Provide the (X, Y) coordinate of the cell's center where the given text is located.  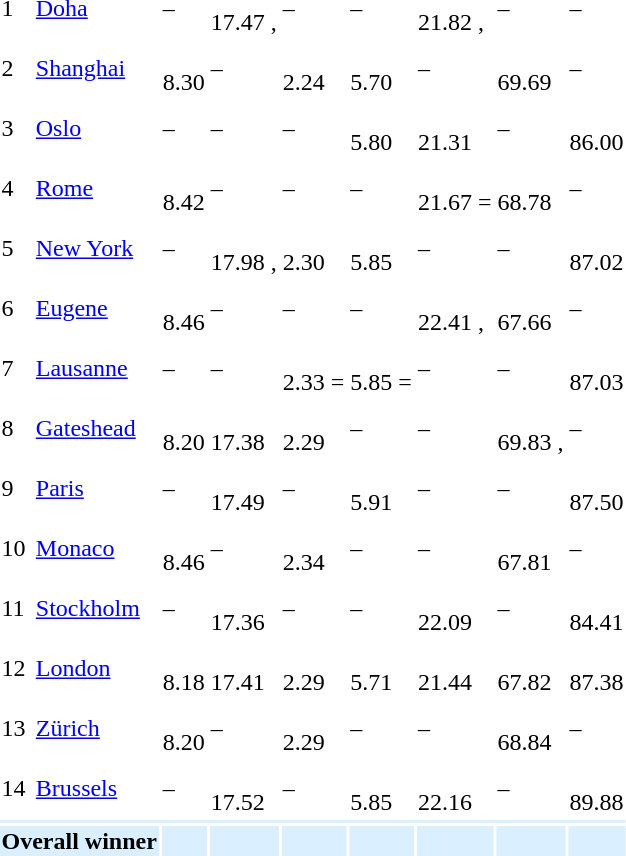
9 (16, 488)
21.44 (454, 668)
22.09 (454, 608)
8.18 (184, 668)
4 (16, 188)
17.49 (244, 488)
3 (16, 128)
2.34 (314, 548)
17.41 (244, 668)
Eugene (96, 308)
17.52 (244, 788)
5.70 (382, 68)
87.50 (596, 488)
2.30 (314, 248)
69.69 (530, 68)
Gateshead (96, 428)
14 (16, 788)
Lausanne (96, 368)
13 (16, 728)
London (96, 668)
Overall winner (79, 841)
Oslo (96, 128)
Shanghai (96, 68)
Stockholm (96, 608)
17.98 , (244, 248)
68.78 (530, 188)
2.24 (314, 68)
84.41 (596, 608)
2 (16, 68)
89.88 (596, 788)
Zürich (96, 728)
5.91 (382, 488)
Paris (96, 488)
69.83 , (530, 428)
8.42 (184, 188)
67.66 (530, 308)
2.33 = (314, 368)
22.16 (454, 788)
22.41 , (454, 308)
Rome (96, 188)
Monaco (96, 548)
Brussels (96, 788)
12 (16, 668)
5 (16, 248)
5.80 (382, 128)
68.84 (530, 728)
87.03 (596, 368)
87.02 (596, 248)
6 (16, 308)
5.85 = (382, 368)
87.38 (596, 668)
67.81 (530, 548)
New York (96, 248)
5.71 (382, 668)
10 (16, 548)
11 (16, 608)
8 (16, 428)
21.31 (454, 128)
8.30 (184, 68)
21.67 = (454, 188)
86.00 (596, 128)
17.36 (244, 608)
17.38 (244, 428)
67.82 (530, 668)
7 (16, 368)
